Detect which cell encompasses the target text, then output its (X, Y) center coordinate. 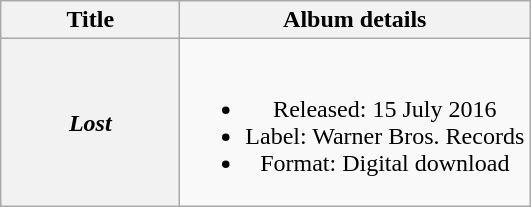
Lost (90, 122)
Album details (355, 20)
Title (90, 20)
Released: 15 July 2016Label: Warner Bros. RecordsFormat: Digital download (355, 122)
